Return [X, Y] of the center of cell containing provided text 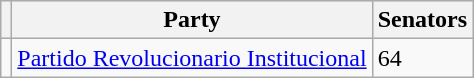
Senators [422, 20]
Party [192, 20]
Partido Revolucionario Institucional [192, 58]
64 [422, 58]
